Detect which cell encompasses the target text, then output its (X, Y) center coordinate. 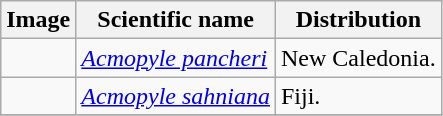
New Caledonia. (358, 58)
Fiji. (358, 96)
Image (38, 20)
Scientific name (176, 20)
Acmopyle sahniana (176, 96)
Acmopyle pancheri (176, 58)
Distribution (358, 20)
